Scan for the cell matching the given text and deliver its [x, y] coordinate at center. 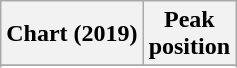
Peakposition [189, 34]
Chart (2019) [72, 34]
